Identify which cell holds the provided text, then report its (x, y) central coordinate. 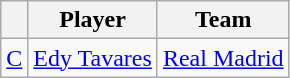
Real Madrid (223, 58)
C (14, 58)
Player (93, 20)
Edy Tavares (93, 58)
Team (223, 20)
